Locate the cell with the specified text and output its [x, y] center coordinate. 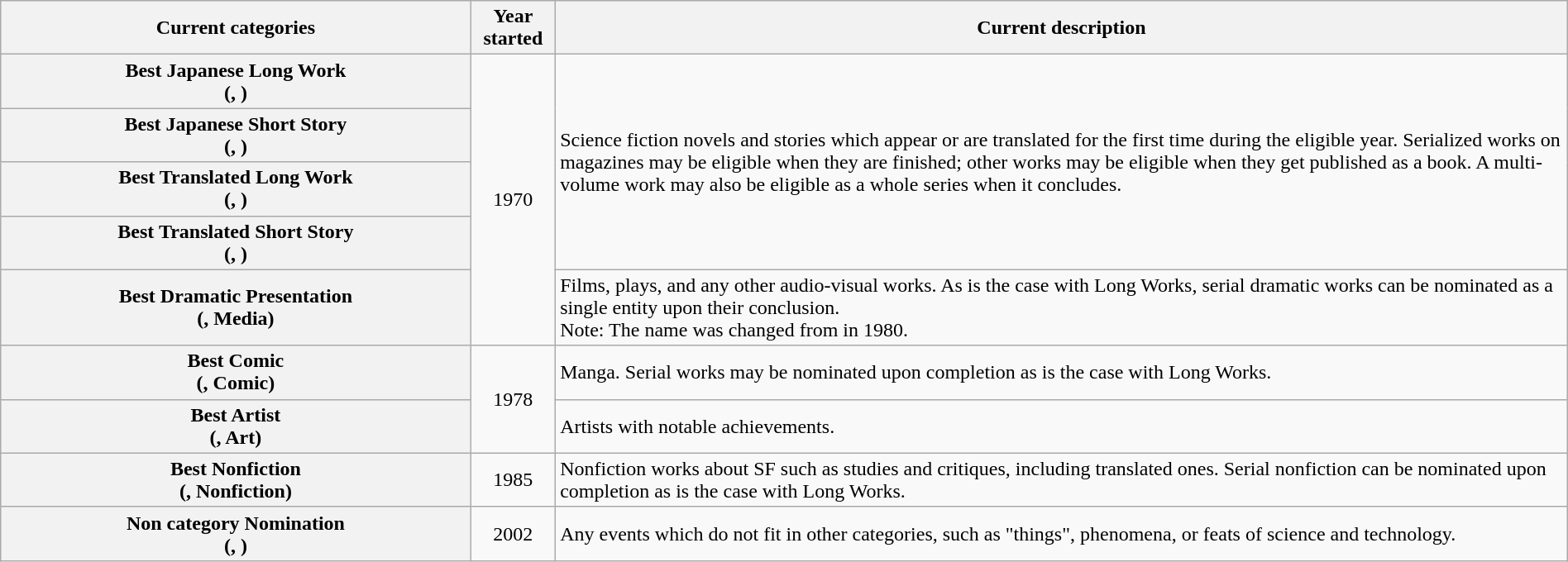
Non category Nomination(, ) [236, 534]
Best Artist(, Art) [236, 426]
Artists with notable achievements. [1062, 426]
1978 [513, 399]
1985 [513, 479]
Best Nonfiction(, Nonfiction) [236, 479]
Current categories [236, 28]
Best Japanese Short Story(, ) [236, 136]
2002 [513, 534]
Manga. Serial works may be nominated upon completion as is the case with Long Works. [1062, 372]
Best Translated Short Story(, ) [236, 243]
Year started [513, 28]
Best Dramatic Presentation(, Media) [236, 307]
Best Japanese Long Work(, ) [236, 81]
Best Comic(, Comic) [236, 372]
1970 [513, 200]
Current description [1062, 28]
Best Translated Long Work(, ) [236, 188]
Any events which do not fit in other categories, such as "things", phenomena, or feats of science and technology. [1062, 534]
